Output the (x, y) coordinate of the center of the cell containing the given text.  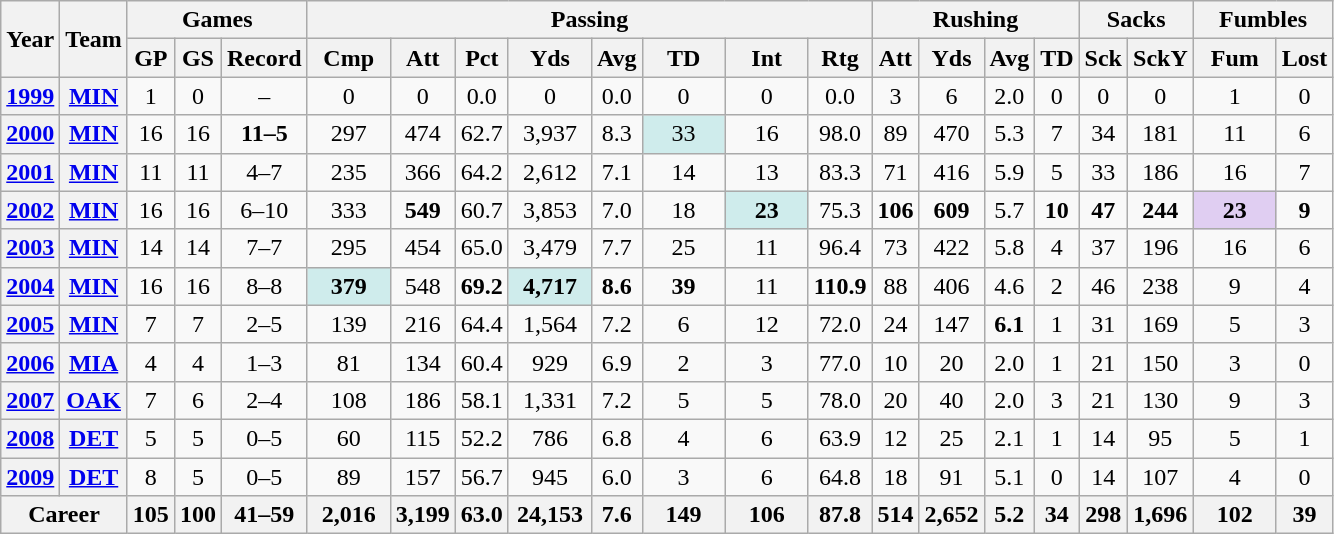
549 (422, 210)
2003 (30, 248)
2,652 (952, 515)
3,853 (550, 210)
Rushing (976, 20)
96.4 (840, 248)
7–7 (264, 248)
Rtg (840, 58)
69.2 (482, 286)
75.3 (840, 210)
2009 (30, 477)
244 (1161, 210)
52.2 (482, 438)
Record (264, 58)
7.1 (616, 172)
77.0 (840, 362)
147 (952, 324)
157 (422, 477)
73 (896, 248)
7.0 (616, 210)
11–5 (264, 134)
64.4 (482, 324)
786 (550, 438)
8.6 (616, 286)
297 (348, 134)
5.2 (1010, 515)
107 (1161, 477)
470 (952, 134)
5.1 (1010, 477)
181 (1161, 134)
2,016 (348, 515)
169 (1161, 324)
Lost (1304, 58)
63.0 (482, 515)
8–8 (264, 286)
3,479 (550, 248)
41–59 (264, 515)
56.7 (482, 477)
298 (1103, 515)
62.7 (482, 134)
130 (1161, 400)
37 (1103, 248)
1,696 (1161, 515)
Cmp (348, 58)
60.7 (482, 210)
1–3 (264, 362)
65.0 (482, 248)
1,331 (550, 400)
1,564 (550, 324)
5.7 (1010, 210)
3,937 (550, 134)
60 (348, 438)
216 (422, 324)
OAK (94, 400)
GS (198, 58)
8 (150, 477)
MIA (94, 362)
6.0 (616, 477)
83.3 (840, 172)
Year (30, 39)
2000 (30, 134)
6.1 (1010, 324)
150 (1161, 362)
100 (198, 515)
929 (550, 362)
Fum (1234, 58)
3,199 (422, 515)
78.0 (840, 400)
Sacks (1136, 20)
GP (150, 58)
Passing (590, 20)
416 (952, 172)
24,153 (550, 515)
72.0 (840, 324)
40 (952, 400)
110.9 (840, 286)
Team (94, 39)
64.8 (840, 477)
102 (1234, 515)
6–10 (264, 210)
235 (348, 172)
2–4 (264, 400)
46 (1103, 286)
134 (422, 362)
2–5 (264, 324)
98.0 (840, 134)
105 (150, 515)
91 (952, 477)
Career (64, 515)
Sck (1103, 58)
7.7 (616, 248)
379 (348, 286)
88 (896, 286)
514 (896, 515)
4,717 (550, 286)
7.6 (616, 515)
13 (766, 172)
58.1 (482, 400)
95 (1161, 438)
945 (550, 477)
2,612 (550, 172)
115 (422, 438)
139 (348, 324)
Fumbles (1262, 20)
2006 (30, 362)
149 (684, 515)
81 (348, 362)
64.2 (482, 172)
1999 (30, 96)
196 (1161, 248)
474 (422, 134)
47 (1103, 210)
4.6 (1010, 286)
5.8 (1010, 248)
5.3 (1010, 134)
71 (896, 172)
4–7 (264, 172)
5.9 (1010, 172)
609 (952, 210)
333 (348, 210)
87.8 (840, 515)
548 (422, 286)
6.9 (616, 362)
108 (348, 400)
2008 (30, 438)
422 (952, 248)
Pct (482, 58)
2007 (30, 400)
406 (952, 286)
2001 (30, 172)
31 (1103, 324)
6.8 (616, 438)
454 (422, 248)
2004 (30, 286)
295 (348, 248)
238 (1161, 286)
SckY (1161, 58)
2002 (30, 210)
– (264, 96)
60.4 (482, 362)
2.1 (1010, 438)
8.3 (616, 134)
2005 (30, 324)
Int (766, 58)
Games (217, 20)
63.9 (840, 438)
24 (896, 324)
366 (422, 172)
